For the text-containing cell, return its midpoint in [X, Y] coordinate format. 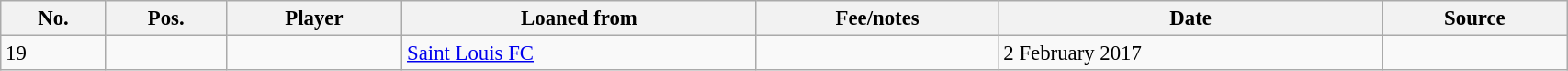
No. [53, 18]
Pos. [165, 18]
2 February 2017 [1190, 53]
Fee/notes [877, 18]
Source [1474, 18]
Loaned from [579, 18]
Date [1190, 18]
19 [53, 53]
Player [314, 18]
Saint Louis FC [579, 53]
